Extract the (x, y) coordinate from the center of the cell holding the provided text.  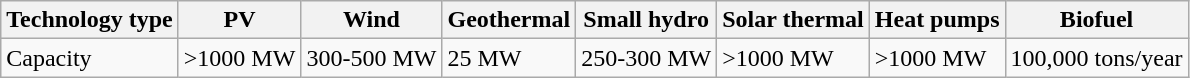
Capacity (90, 58)
100,000 tons/year (1096, 58)
Small hydro (646, 20)
300-500 MW (372, 58)
PV (240, 20)
Heat pumps (937, 20)
Biofuel (1096, 20)
25 MW (509, 58)
Technology type (90, 20)
Wind (372, 20)
250-300 MW (646, 58)
Solar thermal (794, 20)
Geothermal (509, 20)
